Identify which cell holds the provided text, then report its [x, y] central coordinate. 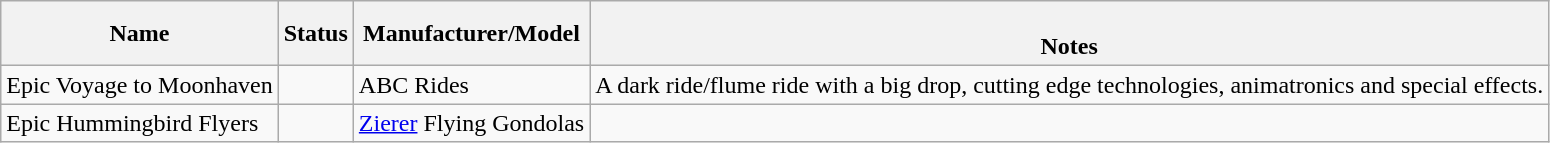
Name [140, 34]
Epic Voyage to Moonhaven [140, 85]
ABC Rides [471, 85]
Epic Hummingbird Flyers [140, 123]
Manufacturer/Model [471, 34]
Zierer Flying Gondolas [471, 123]
Notes [1070, 34]
A dark ride/flume ride with a big drop, cutting edge technologies, animatronics and special effects. [1070, 85]
Status [316, 34]
